Return the [X, Y] coordinate for the center point of the cell that contains the specified text.  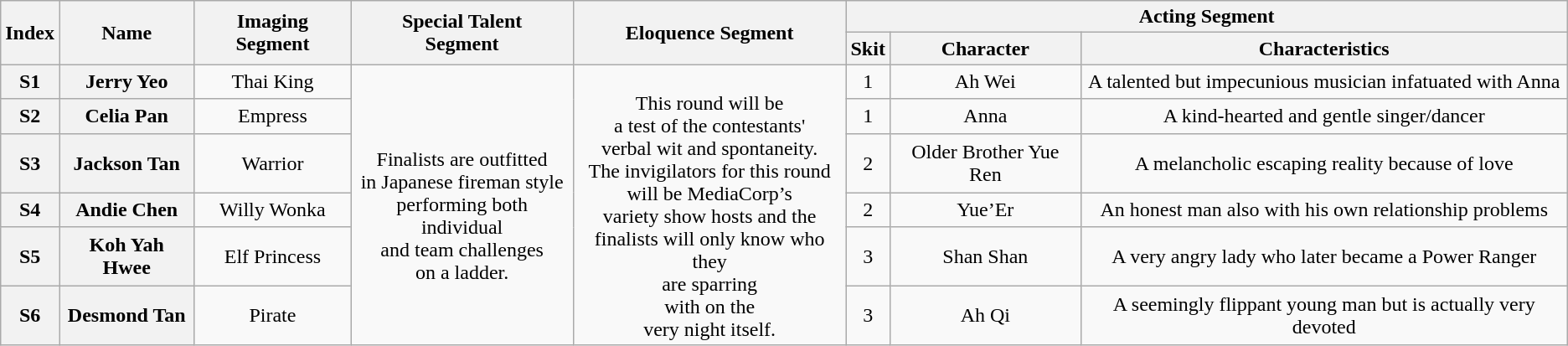
Willy Wonka [273, 209]
Imaging Segment [273, 33]
Jackson Tan [126, 163]
Andie Chen [126, 209]
Acting Segment [1206, 17]
A melancholic escaping reality because of love [1323, 163]
Desmond Tan [126, 315]
Yue’Er [985, 209]
Jerry Yeo [126, 82]
A seemingly flippant young man but is actually very devoted [1323, 315]
S5 [30, 256]
Characteristics [1323, 49]
Pirate [273, 315]
Special TalentSegment [462, 33]
Eloquence Segment [709, 33]
S4 [30, 209]
Character [985, 49]
Shan Shan [985, 256]
Ah Wei [985, 82]
Koh Yah Hwee [126, 256]
A kind-hearted and gentle singer/dancer [1323, 116]
Ah Qi [985, 315]
S2 [30, 116]
Celia Pan [126, 116]
A talented but impecunious musician infatuated with Anna [1323, 82]
Elf Princess [273, 256]
Warrior [273, 163]
An honest man also with his own relationship problems [1323, 209]
Thai King [273, 82]
Empress [273, 116]
Skit [868, 49]
Anna [985, 116]
S1 [30, 82]
S3 [30, 163]
Finalists are outfitted in Japanese fireman style performing both individual and team challenges on a ladder. [462, 204]
Older Brother Yue Ren [985, 163]
S6 [30, 315]
A very angry lady who later became a Power Ranger [1323, 256]
Index [30, 33]
Name [126, 33]
